Output the (x, y) coordinate of the center of the cell containing the given text.  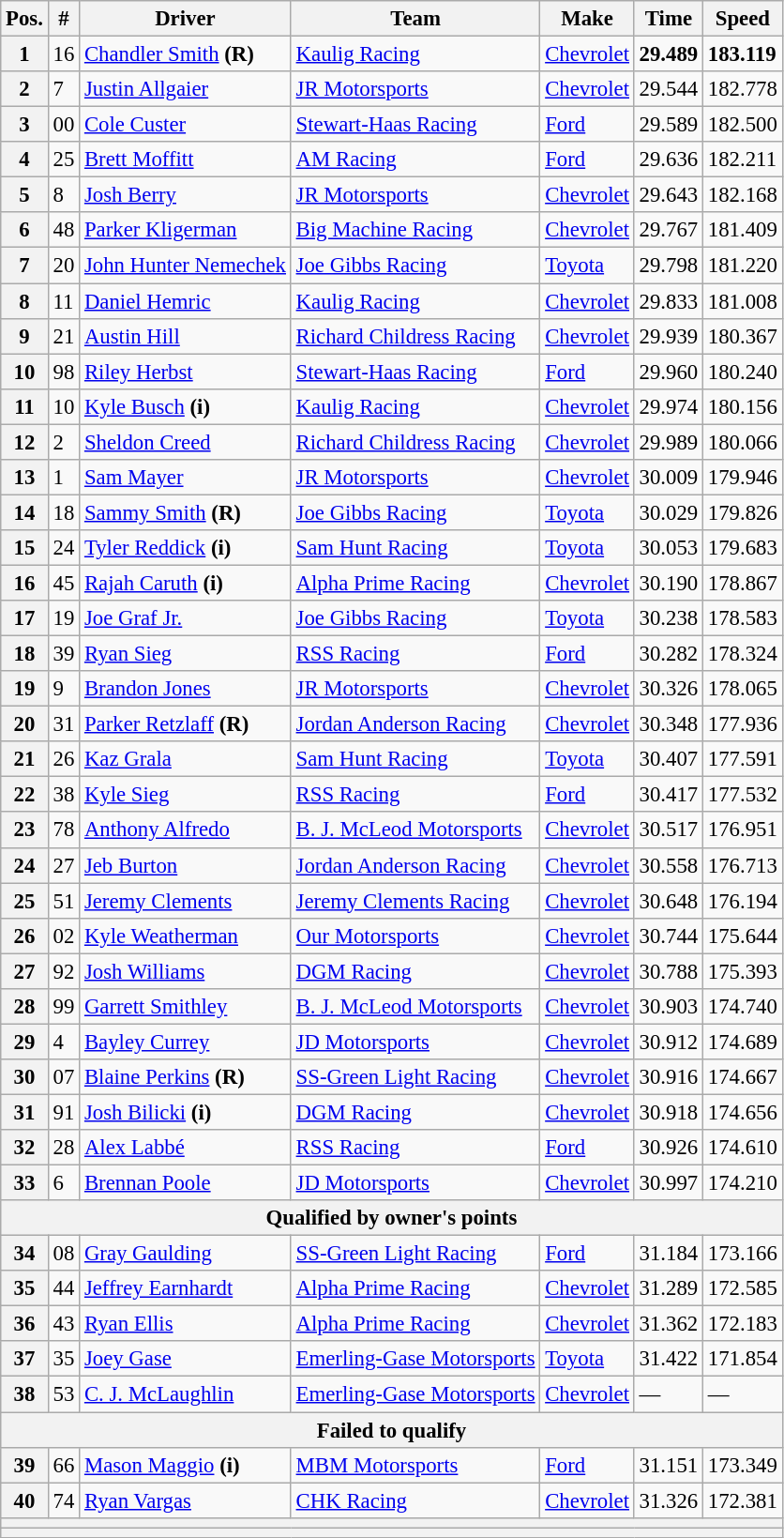
Josh Berry (186, 195)
45 (64, 583)
CHK Racing (415, 1500)
172.183 (743, 1324)
22 (24, 795)
Brandon Jones (186, 689)
183.119 (743, 54)
29.544 (668, 89)
Daniel Hemric (186, 301)
Parker Retzlaff (R) (186, 724)
Ryan Ellis (186, 1324)
178.065 (743, 689)
Joe Graf Jr. (186, 618)
171.854 (743, 1360)
Team (415, 19)
07 (64, 1077)
Brett Moffitt (186, 160)
Anthony Alfredo (186, 830)
30.348 (668, 724)
00 (64, 125)
30.009 (668, 478)
30.648 (668, 901)
02 (64, 936)
Justin Allgaier (186, 89)
Speed (743, 19)
Kyle Busch (i) (186, 406)
179.683 (743, 548)
91 (64, 1112)
AM Racing (415, 160)
Make (587, 19)
C. J. McLaughlin (186, 1394)
Gray Gaulding (186, 1254)
178.324 (743, 654)
78 (64, 830)
182.500 (743, 125)
Kyle Sieg (186, 795)
Kyle Weatherman (186, 936)
Alex Labbé (186, 1148)
174.740 (743, 1007)
Josh Bilicki (i) (186, 1112)
Ryan Vargas (186, 1500)
31.362 (668, 1324)
29 (24, 1042)
12 (24, 442)
Garrett Smithley (186, 1007)
178.583 (743, 618)
Cole Custer (186, 125)
23 (24, 830)
# (64, 19)
Chandler Smith (R) (186, 54)
08 (64, 1254)
29.989 (668, 442)
31.326 (668, 1500)
180.367 (743, 336)
176.194 (743, 901)
30.417 (668, 795)
174.689 (743, 1042)
181.008 (743, 301)
Mason Maggio (i) (186, 1465)
99 (64, 1007)
30.407 (668, 759)
Bayley Currey (186, 1042)
175.393 (743, 971)
30.238 (668, 618)
30.053 (668, 548)
180.066 (743, 442)
177.591 (743, 759)
173.349 (743, 1465)
40 (24, 1500)
Qualified by owner's points (392, 1218)
Kaz Grala (186, 759)
48 (64, 230)
182.211 (743, 160)
Parker Kligerman (186, 230)
Big Machine Racing (415, 230)
53 (64, 1394)
30.517 (668, 830)
29.833 (668, 301)
32 (24, 1148)
177.532 (743, 795)
29.589 (668, 125)
30.997 (668, 1183)
34 (24, 1254)
180.240 (743, 372)
14 (24, 512)
Ryan Sieg (186, 654)
181.220 (743, 266)
John Hunter Nemechek (186, 266)
174.610 (743, 1148)
Jeffrey Earnhardt (186, 1288)
30.926 (668, 1148)
Austin Hill (186, 336)
Jeremy Clements (186, 901)
29.636 (668, 160)
176.951 (743, 830)
31.289 (668, 1288)
Tyler Reddick (i) (186, 548)
51 (64, 901)
Pos. (24, 19)
Sam Mayer (186, 478)
176.713 (743, 865)
29.643 (668, 195)
30.558 (668, 865)
30.788 (668, 971)
92 (64, 971)
29.767 (668, 230)
44 (64, 1288)
Riley Herbst (186, 372)
36 (24, 1324)
30 (24, 1077)
30.282 (668, 654)
66 (64, 1465)
37 (24, 1360)
15 (24, 548)
Joey Gase (186, 1360)
172.585 (743, 1288)
31.184 (668, 1254)
29.798 (668, 266)
174.667 (743, 1077)
MBM Motorsports (415, 1465)
174.656 (743, 1112)
Jeremy Clements Racing (415, 901)
Our Motorsports (415, 936)
30.918 (668, 1112)
Failed to qualify (392, 1430)
29.960 (668, 372)
5 (24, 195)
174.210 (743, 1183)
17 (24, 618)
30.744 (668, 936)
172.381 (743, 1500)
33 (24, 1183)
98 (64, 372)
182.168 (743, 195)
30.912 (668, 1042)
Sammy Smith (R) (186, 512)
31.151 (668, 1465)
173.166 (743, 1254)
179.826 (743, 512)
Driver (186, 19)
Josh Williams (186, 971)
30.029 (668, 512)
180.156 (743, 406)
30.903 (668, 1007)
Jeb Burton (186, 865)
31.422 (668, 1360)
29.974 (668, 406)
177.936 (743, 724)
13 (24, 478)
179.946 (743, 478)
74 (64, 1500)
181.409 (743, 230)
Time (668, 19)
Blaine Perkins (R) (186, 1077)
29.489 (668, 54)
Brennan Poole (186, 1183)
182.778 (743, 89)
Rajah Caruth (i) (186, 583)
30.916 (668, 1077)
43 (64, 1324)
30.326 (668, 689)
3 (24, 125)
175.644 (743, 936)
178.867 (743, 583)
30.190 (668, 583)
29.939 (668, 336)
Sheldon Creed (186, 442)
